Return the [x, y] coordinate for the center point of the cell that contains the specified text.  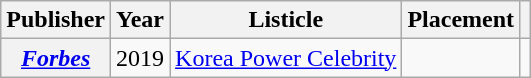
2019 [140, 58]
Placement [461, 20]
Year [140, 20]
Forbes [56, 58]
Publisher [56, 20]
Listicle [286, 20]
Korea Power Celebrity [286, 58]
